Output the [x, y] coordinate of the center of the cell containing the given text.  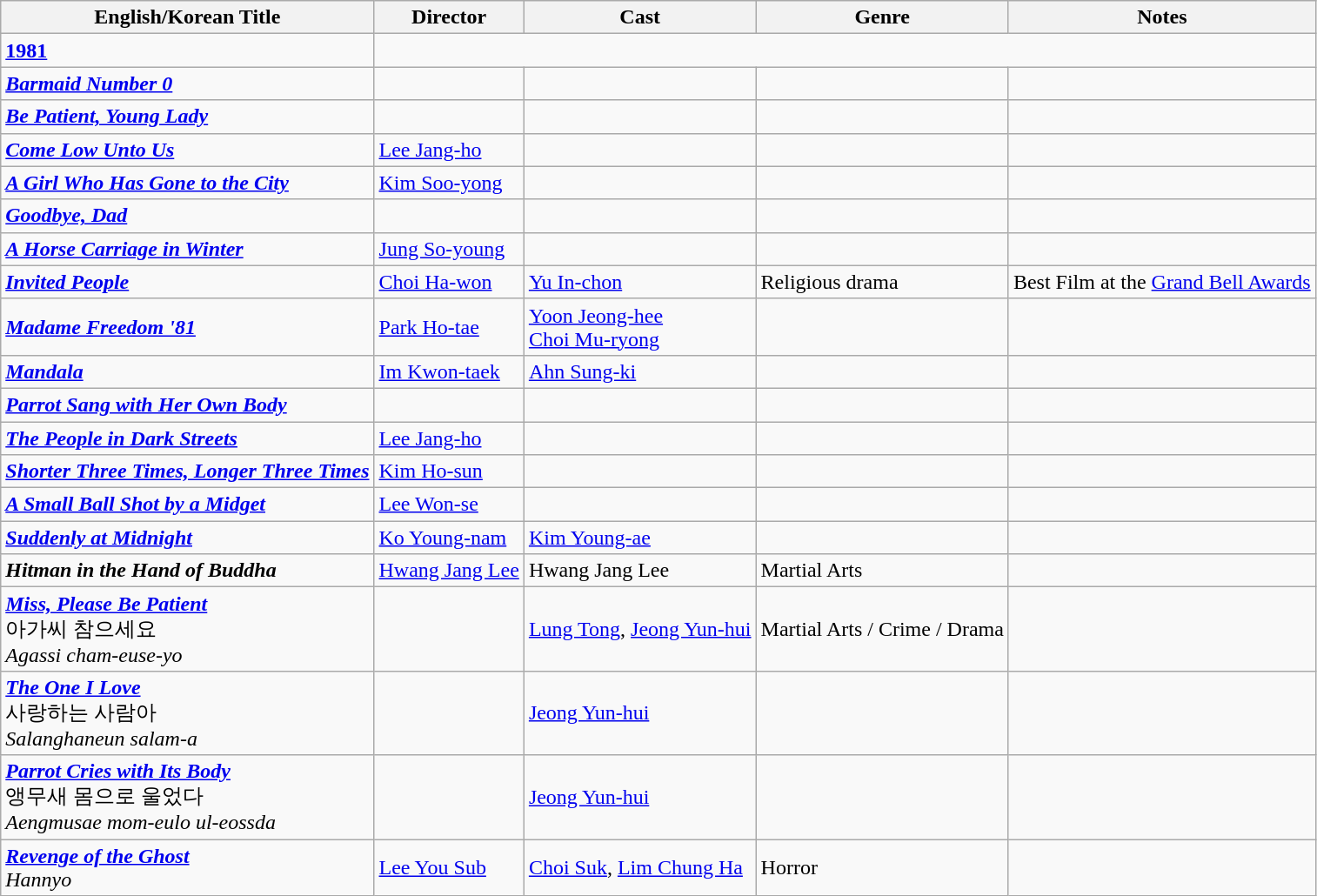
English/Korean Title [188, 17]
Barmaid Number 0 [188, 84]
Kim Ho-sun [449, 471]
Choi Suk, Lim Chung Ha [640, 866]
Notes [1162, 17]
Ko Young-nam [449, 538]
Lung Tong, Jeong Yun-hui [640, 630]
Hitman in the Hand of Buddha [188, 571]
Mandala [188, 371]
Religious drama [882, 282]
Revenge of the GhostHannyo [188, 866]
Kim Soo-yong [449, 183]
A Horse Carriage in Winter [188, 249]
Madame Freedom '81 [188, 327]
The One I Love사랑하는 사람아Salanghaneun salam-a [188, 713]
Martial Arts / Crime / Drama [882, 630]
Goodbye, Dad [188, 216]
Lee Won-se [449, 505]
Director [449, 17]
Best Film at the Grand Bell Awards [1162, 282]
Kim Young-ae [640, 538]
Lee You Sub [449, 866]
Yu In-chon [640, 282]
Parrot Sang with Her Own Body [188, 405]
Jung So-young [449, 249]
Horror [882, 866]
A Small Ball Shot by a Midget [188, 505]
Martial Arts [882, 571]
Cast [640, 17]
Parrot Cries with Its Body앵무새 몸으로 울었다Aengmusae mom-eulo ul-eossda [188, 797]
Be Patient, Young Lady [188, 117]
Invited People [188, 282]
Shorter Three Times, Longer Three Times [188, 471]
1981 [188, 50]
A Girl Who Has Gone to the City [188, 183]
Ahn Sung-ki [640, 371]
Suddenly at Midnight [188, 538]
Choi Ha-won [449, 282]
Yoon Jeong-heeChoi Mu-ryong [640, 327]
Come Low Unto Us [188, 150]
Im Kwon-taek [449, 371]
Genre [882, 17]
Miss, Please Be Patient아가씨 참으세요Agassi cham-euse-yo [188, 630]
The People in Dark Streets [188, 438]
Park Ho-tae [449, 327]
